Pinpoint the cell where the given text exists, returning its (x, y) midpoint coordinate. 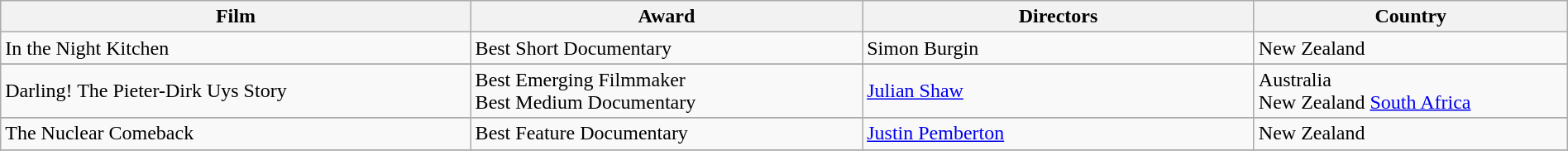
The Nuclear Comeback (236, 134)
Country (1411, 17)
Directors (1059, 17)
Award (667, 17)
AustraliaNew Zealand South Africa (1411, 91)
Film (236, 17)
Julian Shaw (1059, 91)
In the Night Kitchen (236, 48)
Best Feature Documentary (667, 134)
Best Short Documentary (667, 48)
Best Emerging FilmmakerBest Medium Documentary (667, 91)
Simon Burgin (1059, 48)
Justin Pemberton (1059, 134)
Darling! The Pieter-Dirk Uys Story (236, 91)
